Locate the cell with the specified text and output its (X, Y) center coordinate. 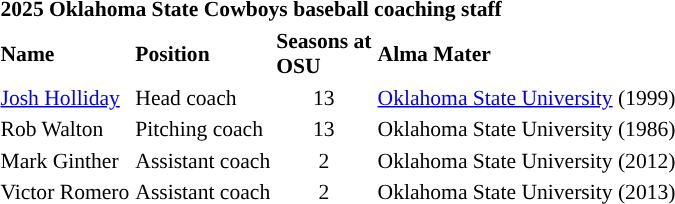
Pitching coach (203, 129)
Head coach (203, 98)
Seasons atOSU (324, 53)
Assistant coach (203, 160)
Position (203, 53)
2 (324, 160)
